Return the (x, y) coordinate for the center point of the cell that contains the specified text.  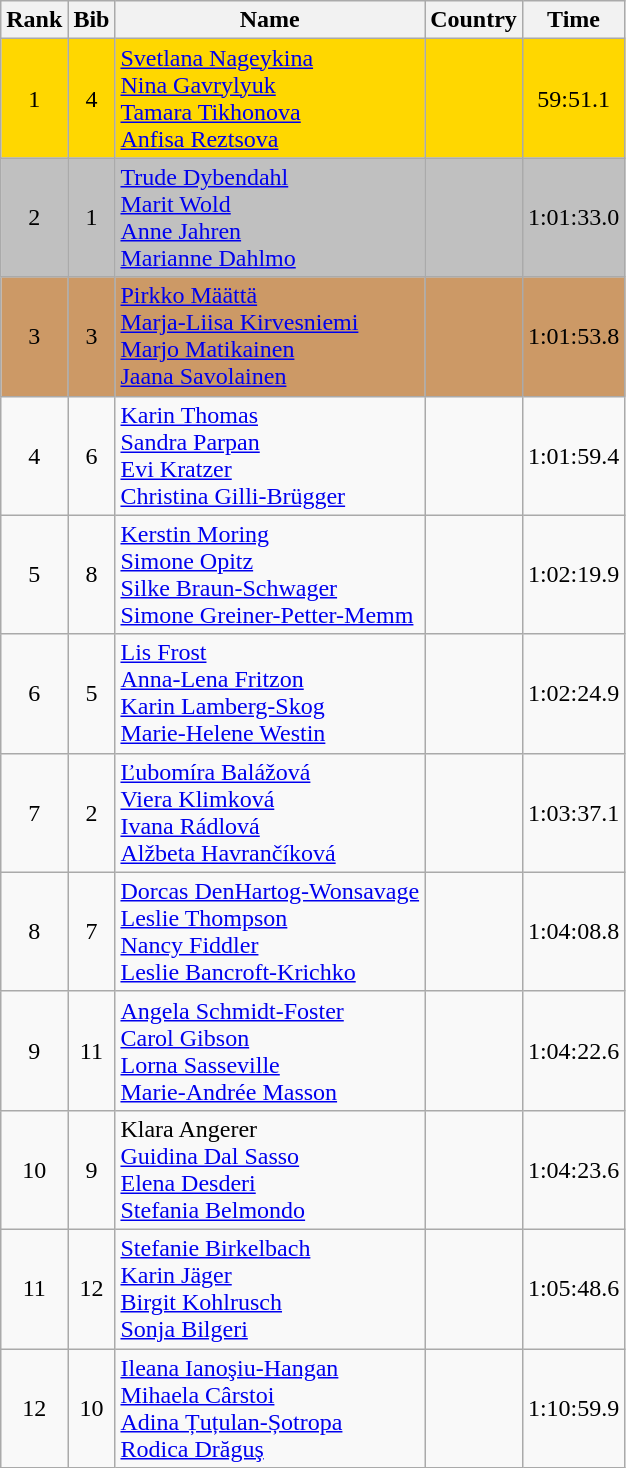
Stefanie BirkelbachKarin JägerBirgit KohlruschSonja Bilgeri (270, 1288)
1:02:24.9 (573, 694)
1:01:33.0 (573, 218)
1:04:22.6 (573, 1050)
Country (474, 20)
Svetlana NageykinaNina GavrylyukTamara TikhonovaAnfisa Reztsova (270, 98)
Ileana Ianoşiu-HanganMihaela CârstoiAdina Țuțulan-ȘotropaRodica Drăguş (270, 1408)
Time (573, 20)
1:04:08.8 (573, 932)
1:01:59.4 (573, 456)
Lis FrostAnna-Lena FritzonKarin Lamberg-SkogMarie-Helene Westin (270, 694)
59:51.1 (573, 98)
1:01:53.8 (573, 336)
Pirkko MäättäMarja-Liisa KirvesniemiMarjo MatikainenJaana Savolainen (270, 336)
1:03:37.1 (573, 812)
Ľubomíra BalážováViera KlimkováIvana RádlováAlžbeta Havrančíková (270, 812)
Klara AngererGuidina Dal SassoElena DesderiStefania Belmondo (270, 1170)
Angela Schmidt-FosterCarol GibsonLorna SassevilleMarie-Andrée Masson (270, 1050)
Rank (34, 20)
1:05:48.6 (573, 1288)
Name (270, 20)
1:02:19.9 (573, 574)
Kerstin MoringSimone OpitzSilke Braun-SchwagerSimone Greiner-Petter-Memm (270, 574)
1:04:23.6 (573, 1170)
Karin ThomasSandra ParpanEvi KratzerChristina Gilli-Brügger (270, 456)
Dorcas DenHartog-WonsavageLeslie ThompsonNancy FiddlerLeslie Bancroft-Krichko (270, 932)
Trude DybendahlMarit WoldAnne JahrenMarianne Dahlmo (270, 218)
Bib (92, 20)
1:10:59.9 (573, 1408)
